Pinpoint the cell where the given text exists, returning its [x, y] midpoint coordinate. 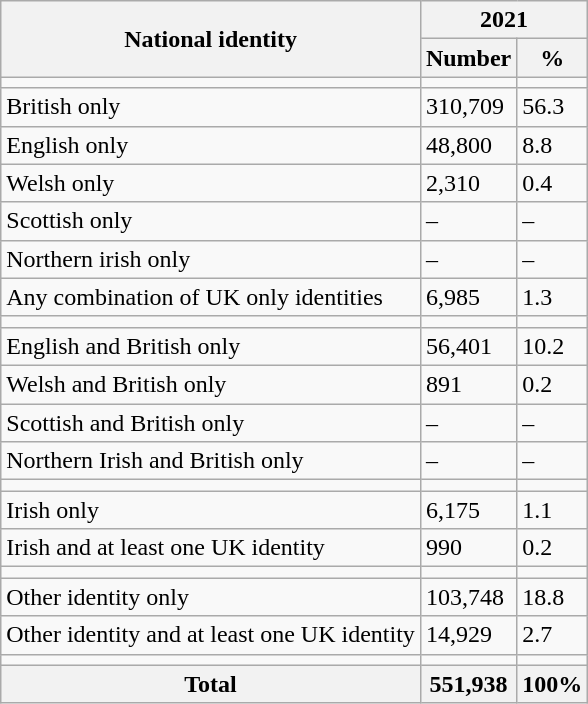
English only [211, 145]
8.8 [552, 145]
Other identity only [211, 597]
Number [468, 58]
2021 [504, 20]
Other identity and at least one UK identity [211, 635]
48,800 [468, 145]
% [552, 58]
0.4 [552, 183]
6,985 [468, 297]
2.7 [552, 635]
Total [211, 684]
Scottish and British only [211, 423]
English and British only [211, 346]
310,709 [468, 107]
14,929 [468, 635]
Scottish only [211, 221]
1.1 [552, 510]
National identity [211, 39]
891 [468, 384]
Northern Irish and British only [211, 461]
Any combination of UK only identities [211, 297]
2,310 [468, 183]
Welsh and British only [211, 384]
56.3 [552, 107]
Irish and at least one UK identity [211, 548]
Northern irish only [211, 259]
56,401 [468, 346]
1.3 [552, 297]
551,938 [468, 684]
Welsh only [211, 183]
990 [468, 548]
Irish only [211, 510]
100% [552, 684]
6,175 [468, 510]
18.8 [552, 597]
10.2 [552, 346]
103,748 [468, 597]
British only [211, 107]
